Capture the cell that displays the provided text and extract its [x, y] central coordinate. 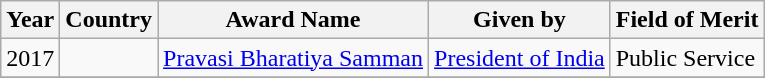
Award Name [294, 20]
Field of Merit [687, 20]
Year [30, 20]
President of India [520, 58]
Pravasi Bharatiya Samman [294, 58]
Country [109, 20]
2017 [30, 58]
Public Service [687, 58]
Given by [520, 20]
